Locate the cell with the specified text and output its (X, Y) center coordinate. 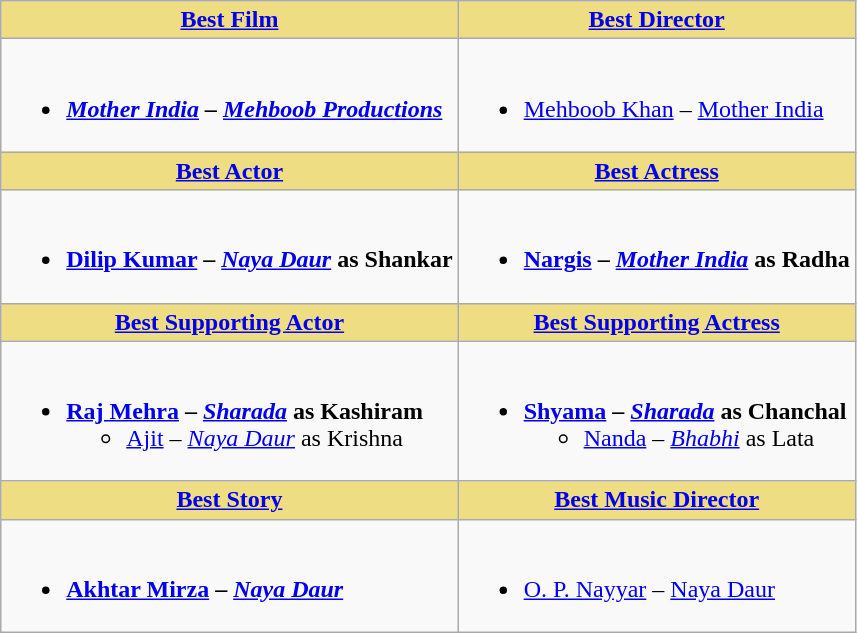
Best Music Director (656, 500)
Best Film (230, 20)
Shyama – Sharada as ChanchalNanda – Bhabhi as Lata (656, 411)
Best Supporting Actress (656, 322)
Dilip Kumar – Naya Daur as Shankar (230, 246)
Nargis – Mother India as Radha (656, 246)
Best Actor (230, 171)
Best Actress (656, 171)
Akhtar Mirza – Naya Daur (230, 576)
Mother India – Mehboob Productions (230, 96)
Mehboob Khan – Mother India (656, 96)
Best Director (656, 20)
Best Supporting Actor (230, 322)
O. P. Nayyar – Naya Daur (656, 576)
Raj Mehra – Sharada as KashiramAjit – Naya Daur as Krishna (230, 411)
Best Story (230, 500)
